Capture the cell that displays the provided text and extract its [x, y] central coordinate. 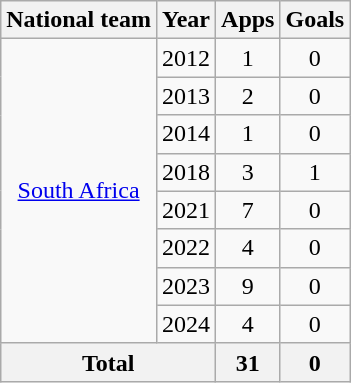
31 [248, 362]
3 [248, 172]
Total [108, 362]
2014 [186, 134]
2 [248, 96]
2021 [186, 210]
2024 [186, 324]
2018 [186, 172]
Goals [315, 20]
South Africa [79, 191]
National team [79, 20]
2022 [186, 248]
Year [186, 20]
2013 [186, 96]
9 [248, 286]
2023 [186, 286]
2012 [186, 58]
Apps [248, 20]
7 [248, 210]
